From the cell containing the given text, extract its center point as (X, Y) coordinate. 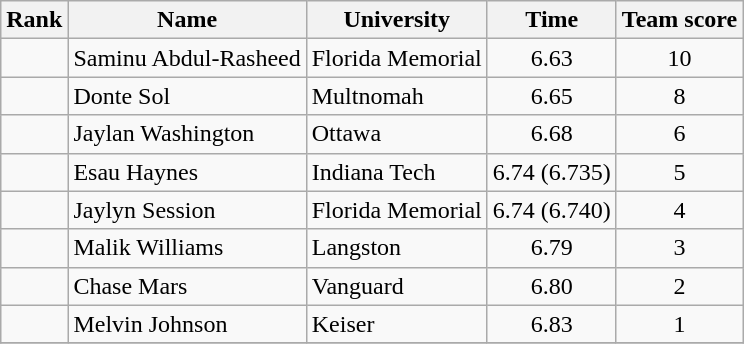
Esau Haynes (187, 172)
Time (552, 20)
6.79 (552, 248)
Name (187, 20)
Multnomah (396, 96)
4 (679, 210)
6.74 (6.735) (552, 172)
6.68 (552, 134)
10 (679, 58)
Jaylyn Session (187, 210)
Indiana Tech (396, 172)
Keiser (396, 324)
Ottawa (396, 134)
5 (679, 172)
6 (679, 134)
6.63 (552, 58)
3 (679, 248)
6.74 (6.740) (552, 210)
2 (679, 286)
Saminu Abdul-Rasheed (187, 58)
6.65 (552, 96)
Chase Mars (187, 286)
6.83 (552, 324)
Team score (679, 20)
Langston (396, 248)
Malik Williams (187, 248)
Donte Sol (187, 96)
8 (679, 96)
Vanguard (396, 286)
1 (679, 324)
Jaylan Washington (187, 134)
Rank (34, 20)
University (396, 20)
6.80 (552, 286)
Melvin Johnson (187, 324)
